Locate the cell with the specified text and output its [x, y] center coordinate. 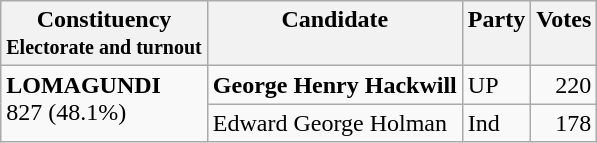
Ind [496, 123]
George Henry Hackwill [334, 85]
UP [496, 85]
Votes [564, 34]
LOMAGUNDI827 (48.1%) [104, 104]
Candidate [334, 34]
Edward George Holman [334, 123]
ConstituencyElectorate and turnout [104, 34]
Party [496, 34]
178 [564, 123]
220 [564, 85]
